Capture the cell that displays the provided text and extract its [X, Y] central coordinate. 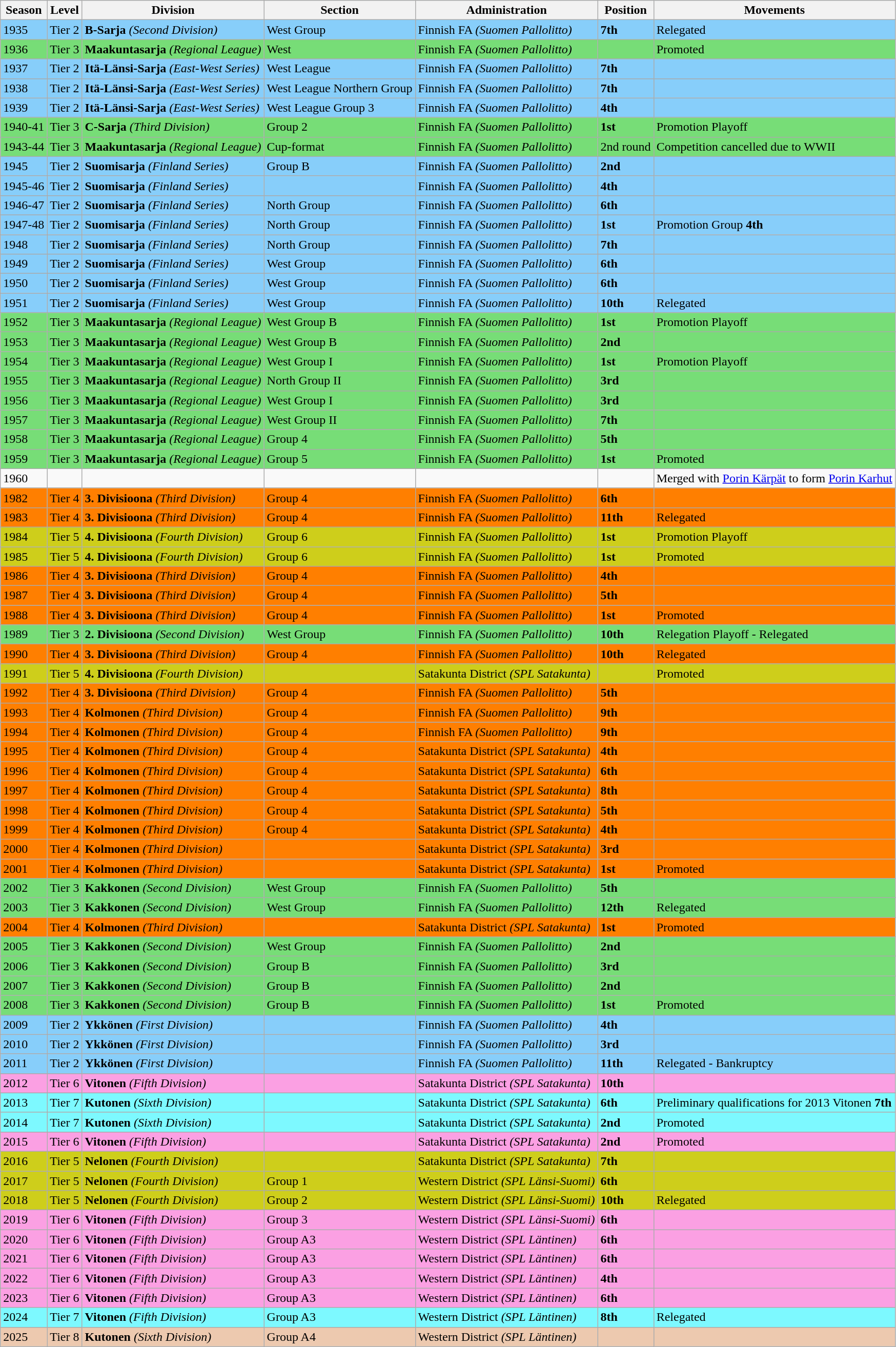
1996 [24, 771]
2009 [24, 1025]
1991 [24, 673]
1957 [24, 420]
Competition cancelled due to WWII [774, 147]
1948 [24, 244]
1945 [24, 166]
1937 [24, 69]
1994 [24, 732]
West Group II [339, 420]
1949 [24, 264]
1935 [24, 30]
2022 [24, 1278]
1958 [24, 439]
Group 3 [339, 1220]
1952 [24, 322]
1946-47 [24, 205]
2. Divisioona (Second Division) [173, 635]
Level [65, 10]
1936 [24, 49]
1993 [24, 712]
2014 [24, 1122]
Group A4 [339, 1337]
2015 [24, 1141]
1954 [24, 361]
2013 [24, 1103]
B-Sarja (Second Division) [173, 30]
2016 [24, 1161]
2020 [24, 1239]
Section [339, 10]
2021 [24, 1259]
2001 [24, 869]
1988 [24, 615]
2023 [24, 1298]
2019 [24, 1220]
Administration [506, 10]
1989 [24, 635]
Tier 8 [65, 1337]
2018 [24, 1200]
2012 [24, 1083]
1950 [24, 283]
Merged with Porin Kärpät to form Porin Karhut [774, 478]
Promotion Group 4th [774, 224]
1951 [24, 303]
2002 [24, 888]
Relegated - Bankruptcy [774, 1064]
1998 [24, 810]
1995 [24, 751]
1997 [24, 790]
2010 [24, 1044]
1984 [24, 537]
2017 [24, 1180]
1945-46 [24, 186]
1999 [24, 829]
2006 [24, 966]
Movements [774, 10]
2011 [24, 1064]
Group 1 [339, 1180]
1982 [24, 498]
1955 [24, 381]
Relegation Playoff - Relegated [774, 635]
Season [24, 10]
1938 [24, 88]
1943-44 [24, 147]
2nd round [625, 147]
1983 [24, 517]
2025 [24, 1337]
2003 [24, 908]
1959 [24, 459]
1939 [24, 108]
1953 [24, 342]
North Group II [339, 381]
2007 [24, 986]
Group 5 [339, 459]
1947-48 [24, 224]
West League [339, 69]
1940-41 [24, 127]
2005 [24, 947]
2004 [24, 927]
West League Northern Group [339, 88]
1986 [24, 576]
1987 [24, 596]
Division [173, 10]
2008 [24, 1005]
1990 [24, 654]
Preliminary qualifications for 2013 Vitonen 7th [774, 1103]
1956 [24, 400]
1985 [24, 556]
12th [625, 908]
Cup-format [339, 147]
2000 [24, 849]
West [339, 49]
2024 [24, 1317]
1992 [24, 693]
C-Sarja (Third Division) [173, 127]
1960 [24, 478]
Position [625, 10]
West League Group 3 [339, 108]
